Return the [X, Y] coordinate for the center point of the cell that contains the specified text.  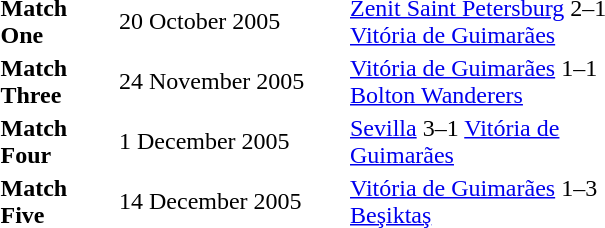
24 November 2005 [232, 82]
1 December 2005 [232, 142]
